Identify which cell holds the provided text, then report its [X, Y] central coordinate. 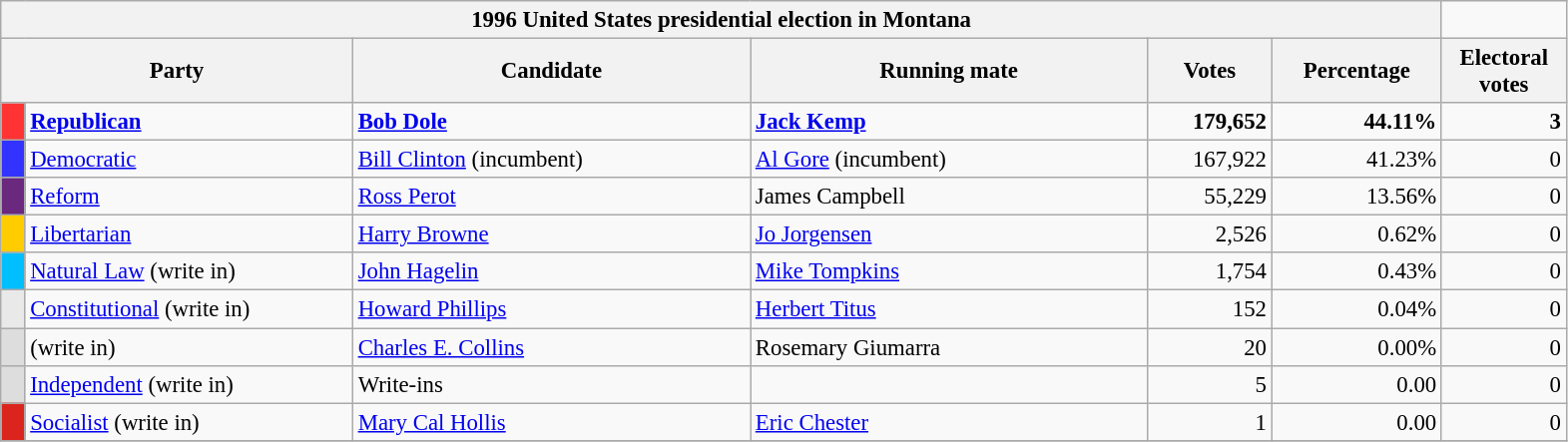
2,526 [1210, 234]
Votes [1210, 72]
Bob Dole [551, 122]
179,652 [1210, 122]
Constitutional (write in) [189, 309]
Harry Browne [551, 234]
Ross Perot [551, 197]
Eric Chester [949, 422]
41.23% [1356, 160]
James Campbell [949, 197]
Charles E. Collins [551, 347]
(write in) [189, 347]
Running mate [949, 72]
Candidate [551, 72]
1 [1210, 422]
Libertarian [189, 234]
Republican [189, 122]
Party [178, 72]
1996 United States presidential election in Montana [722, 20]
Al Gore (incumbent) [949, 160]
3 [1503, 122]
John Hagelin [551, 272]
0.62% [1356, 234]
0.04% [1356, 309]
20 [1210, 347]
Percentage [1356, 72]
Rosemary Giumarra [949, 347]
Mike Tompkins [949, 272]
Natural Law (write in) [189, 272]
Independent (write in) [189, 384]
0.00% [1356, 347]
13.56% [1356, 197]
Socialist (write in) [189, 422]
Reform [189, 197]
0.43% [1356, 272]
Mary Cal Hollis [551, 422]
55,229 [1210, 197]
Write-ins [551, 384]
Herbert Titus [949, 309]
44.11% [1356, 122]
Bill Clinton (incumbent) [551, 160]
Democratic [189, 160]
Electoral votes [1503, 72]
Jack Kemp [949, 122]
1,754 [1210, 272]
5 [1210, 384]
Howard Phillips [551, 309]
167,922 [1210, 160]
Jo Jorgensen [949, 234]
152 [1210, 309]
